Provide the (X, Y) coordinate of the cell's center where the given text is located.  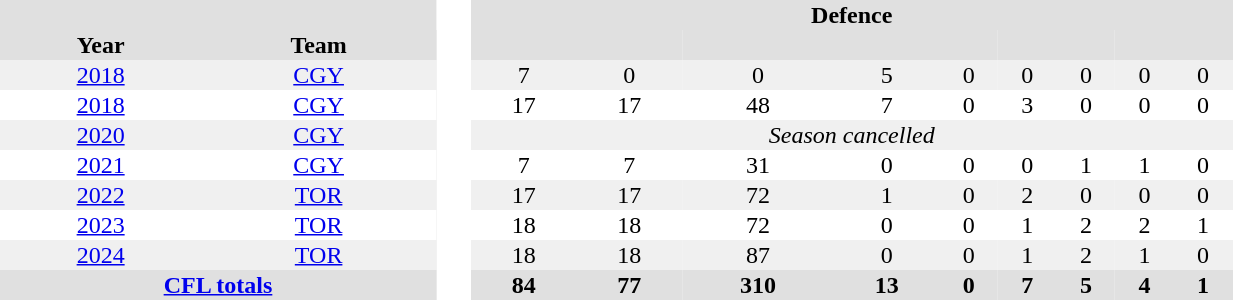
Defence (852, 15)
4 (1144, 285)
84 (524, 285)
2021 (100, 165)
48 (758, 105)
310 (758, 285)
2022 (100, 195)
87 (758, 255)
2020 (100, 135)
Season cancelled (852, 135)
CFL totals (218, 285)
31 (758, 165)
13 (886, 285)
77 (628, 285)
2024 (100, 255)
3 (1028, 105)
2023 (100, 225)
Team (318, 45)
Year (100, 45)
